Find where the given text appears and provide that cell's center as [x, y] coordinate. 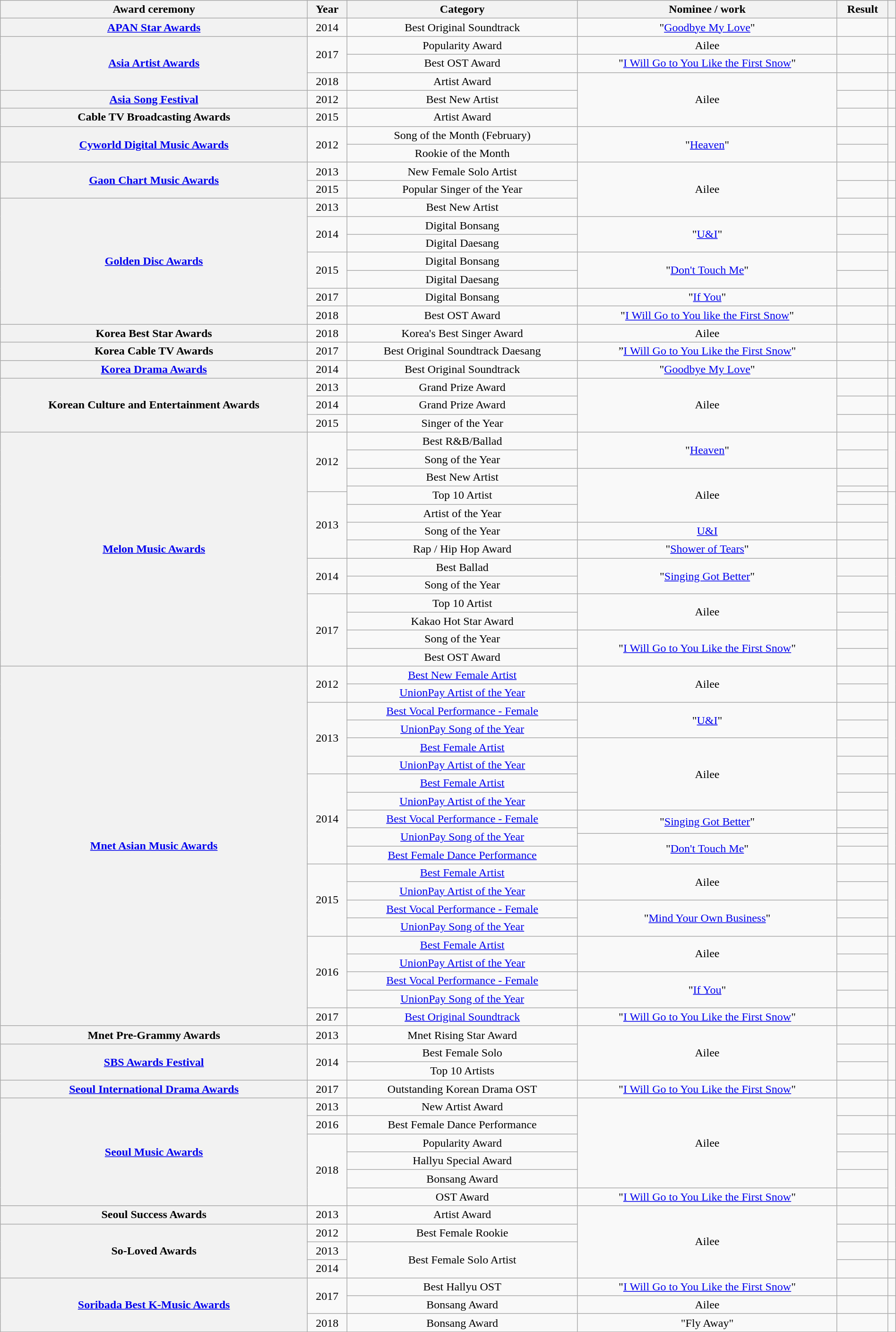
Hallyu Special Award [462, 1161]
U&I [707, 531]
Korea Cable TV Awards [154, 351]
Top 10 Artists [462, 1071]
Mnet Pre-Grammy Awards [154, 1035]
Best R&B/Ballad [462, 441]
"Fly Away" [707, 1323]
Mnet Asian Music Awards [154, 846]
Best Ballad [462, 567]
Year [327, 9]
Artist of the Year [462, 513]
Seoul Success Awards [154, 1215]
Best Original Soundtrack Daesang [462, 351]
Gaon Chart Music Awards [154, 180]
Melon Music Awards [154, 549]
Korea's Best Singer Award [462, 333]
Cable TV Broadcasting Awards [154, 117]
Kakao Hot Star Award [462, 621]
New Female Solo Artist [462, 171]
Mnet Rising Star Award [462, 1035]
Result [862, 9]
Seoul International Drama Awards [154, 1089]
New Artist Award [462, 1107]
Korea Best Star Awards [154, 333]
Outstanding Korean Drama OST [462, 1089]
APAN Star Awards [154, 27]
Cyworld Digital Music Awards [154, 144]
Rap / Hip Hop Award [462, 549]
Korea Drama Awards [154, 369]
Song of the Month (February) [462, 135]
Award ceremony [154, 9]
Category [462, 9]
Asia Song Festival [154, 99]
”I Will Go to You Like the First Snow" [707, 351]
Best New Female Artist [462, 675]
Nominee / work [707, 9]
Singer of the Year [462, 423]
Golden Disc Awards [154, 261]
SBS Awards Festival [154, 1062]
Best Hallyu OST [462, 1287]
OST Award [462, 1197]
Rookie of the Month [462, 153]
So-Loved Awards [154, 1251]
Korean Culture and Entertainment Awards [154, 405]
Best Female Solo [462, 1053]
Seoul Music Awards [154, 1152]
Popular Singer of the Year [462, 189]
Best Female Rookie [462, 1233]
"Shower of Tears" [707, 549]
"I Will Go to You like the First Snow" [707, 315]
Best Female Solo Artist [462, 1260]
"Mind Your Own Business" [707, 918]
Soribada Best K-Music Awards [154, 1305]
Asia Artist Awards [154, 63]
